Capture the cell that displays the provided text and extract its (x, y) central coordinate. 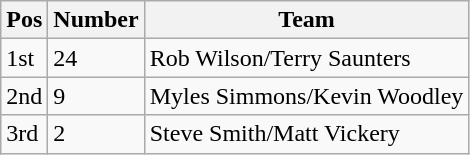
Number (96, 20)
24 (96, 58)
Team (306, 20)
1st (24, 58)
Myles Simmons/Kevin Woodley (306, 96)
3rd (24, 134)
Pos (24, 20)
Rob Wilson/Terry Saunters (306, 58)
9 (96, 96)
2 (96, 134)
2nd (24, 96)
Steve Smith/Matt Vickery (306, 134)
